Provide the [x, y] coordinate of the cell's center where the given text is located.  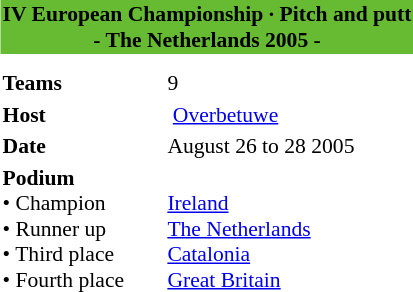
August 26 to 28 2005 [290, 146]
IV European Championship · Pitch and putt- The Netherlands 2005 - [207, 27]
Teams [82, 83]
Date [82, 146]
9 [290, 83]
Overbetuwe [290, 114]
Host [82, 114]
